Pinpoint the cell where the given text exists, returning its (X, Y) midpoint coordinate. 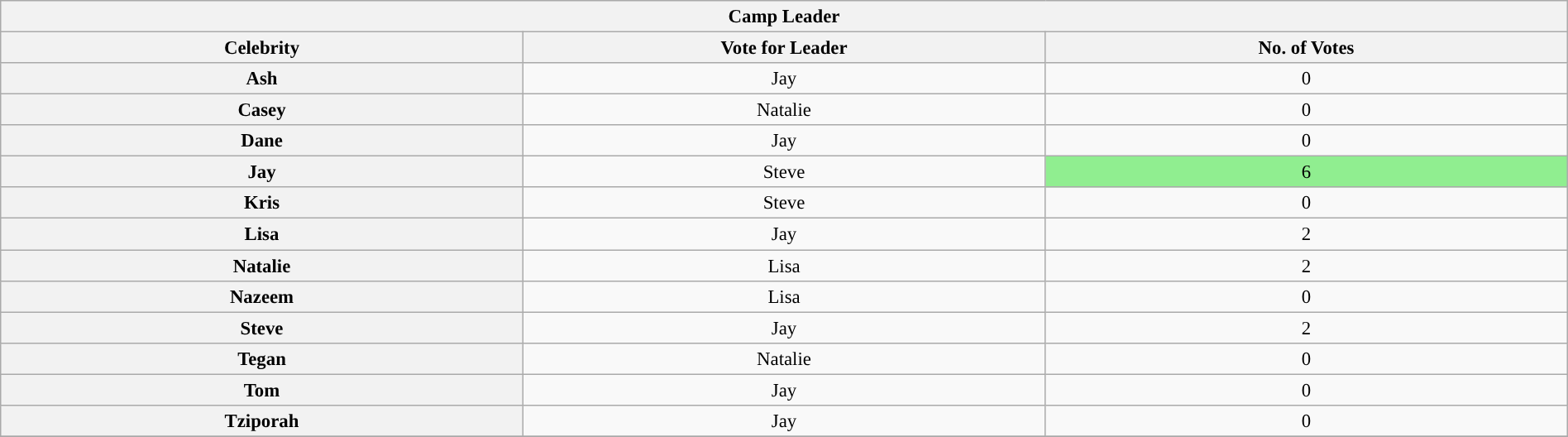
Nazeem (262, 296)
Casey (262, 110)
Tegan (262, 358)
Kris (262, 203)
Dane (262, 141)
Celebrity (262, 48)
Vote for Leader (784, 48)
Camp Leader (784, 17)
Tziporah (262, 421)
No. of Votes (1307, 48)
Ash (262, 79)
Tom (262, 390)
6 (1307, 172)
